Pinpoint the cell where the given text exists, returning its [x, y] midpoint coordinate. 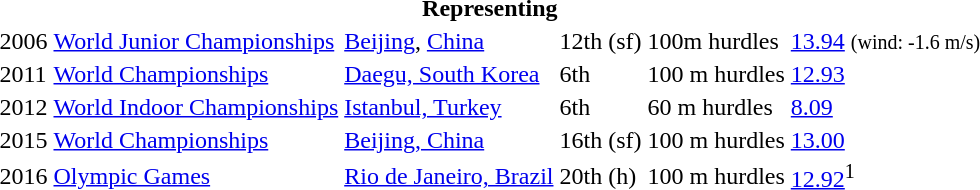
Daegu, South Korea [449, 74]
100m hurdles [716, 41]
World Indoor Championships [196, 107]
World Junior Championships [196, 41]
60 m hurdles [716, 107]
16th (sf) [600, 140]
Istanbul, Turkey [449, 107]
12th (sf) [600, 41]
